Determine the [X, Y] coordinate at the center of the cell enclosing the given text.  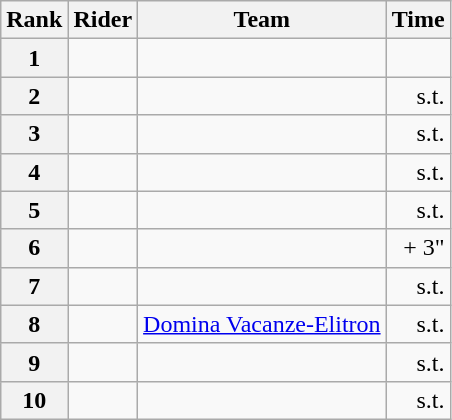
6 [34, 248]
+ 3" [418, 248]
5 [34, 210]
8 [34, 324]
Rank [34, 20]
3 [34, 134]
Rider [103, 20]
9 [34, 362]
4 [34, 172]
7 [34, 286]
Domina Vacanze-Elitron [262, 324]
10 [34, 400]
2 [34, 96]
Time [418, 20]
1 [34, 58]
Team [262, 20]
